Pinpoint the cell where the given text exists, returning its [x, y] midpoint coordinate. 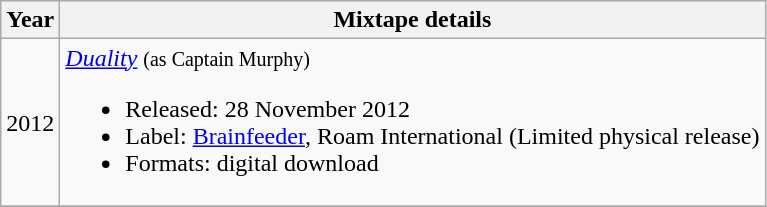
2012 [30, 122]
Mixtape details [412, 20]
Year [30, 20]
Duality (as Captain Murphy)Released: 28 November 2012Label: Brainfeeder, Roam International (Limited physical release)Formats: digital download [412, 122]
